Determine the (x, y) coordinate at the center of the cell enclosing the given text.  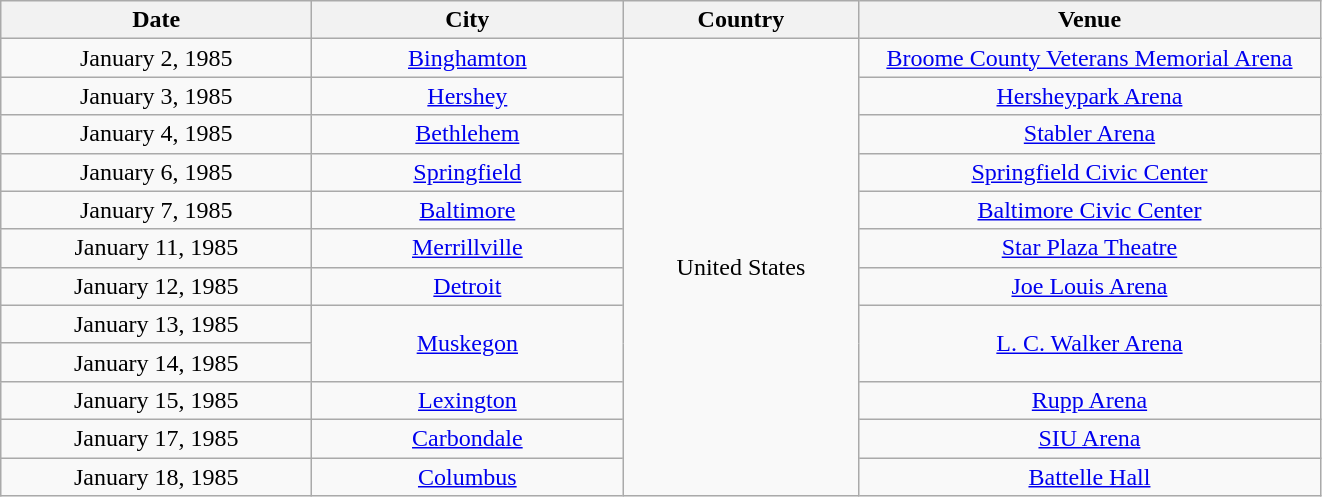
Columbus (468, 477)
January 13, 1985 (156, 324)
City (468, 20)
Hershey (468, 96)
Carbondale (468, 438)
Bethlehem (468, 134)
Date (156, 20)
January 11, 1985 (156, 248)
January 17, 1985 (156, 438)
Venue (1090, 20)
Stabler Arena (1090, 134)
Rupp Arena (1090, 400)
Detroit (468, 286)
January 15, 1985 (156, 400)
Merrillville (468, 248)
Broome County Veterans Memorial Arena (1090, 58)
Baltimore Civic Center (1090, 210)
Muskegon (468, 343)
January 14, 1985 (156, 362)
January 7, 1985 (156, 210)
Springfield Civic Center (1090, 172)
January 4, 1985 (156, 134)
January 3, 1985 (156, 96)
January 6, 1985 (156, 172)
Binghamton (468, 58)
Battelle Hall (1090, 477)
United States (741, 268)
Lexington (468, 400)
L. C. Walker Arena (1090, 343)
Baltimore (468, 210)
January 18, 1985 (156, 477)
SIU Arena (1090, 438)
Springfield (468, 172)
Star Plaza Theatre (1090, 248)
January 12, 1985 (156, 286)
Hersheypark Arena (1090, 96)
Country (741, 20)
Joe Louis Arena (1090, 286)
January 2, 1985 (156, 58)
